Search for the cell housing the specified text and yield its (x, y) center coordinate. 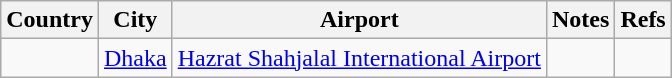
Hazrat Shahjalal International Airport (359, 58)
Airport (359, 20)
Dhaka (135, 58)
Country (50, 20)
Refs (643, 20)
Notes (580, 20)
City (135, 20)
